Pinpoint the cell where the given text exists, returning its [X, Y] midpoint coordinate. 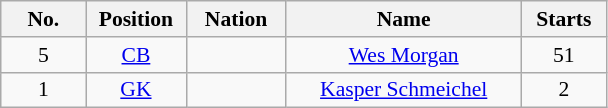
Nation [236, 19]
Wes Morgan [404, 55]
Position [136, 19]
51 [564, 55]
Kasper Schmeichel [404, 90]
1 [44, 90]
No. [44, 19]
5 [44, 55]
Starts [564, 19]
2 [564, 90]
CB [136, 55]
Name [404, 19]
GK [136, 90]
